Return the (x, y) coordinate for the center point of the cell that contains the specified text.  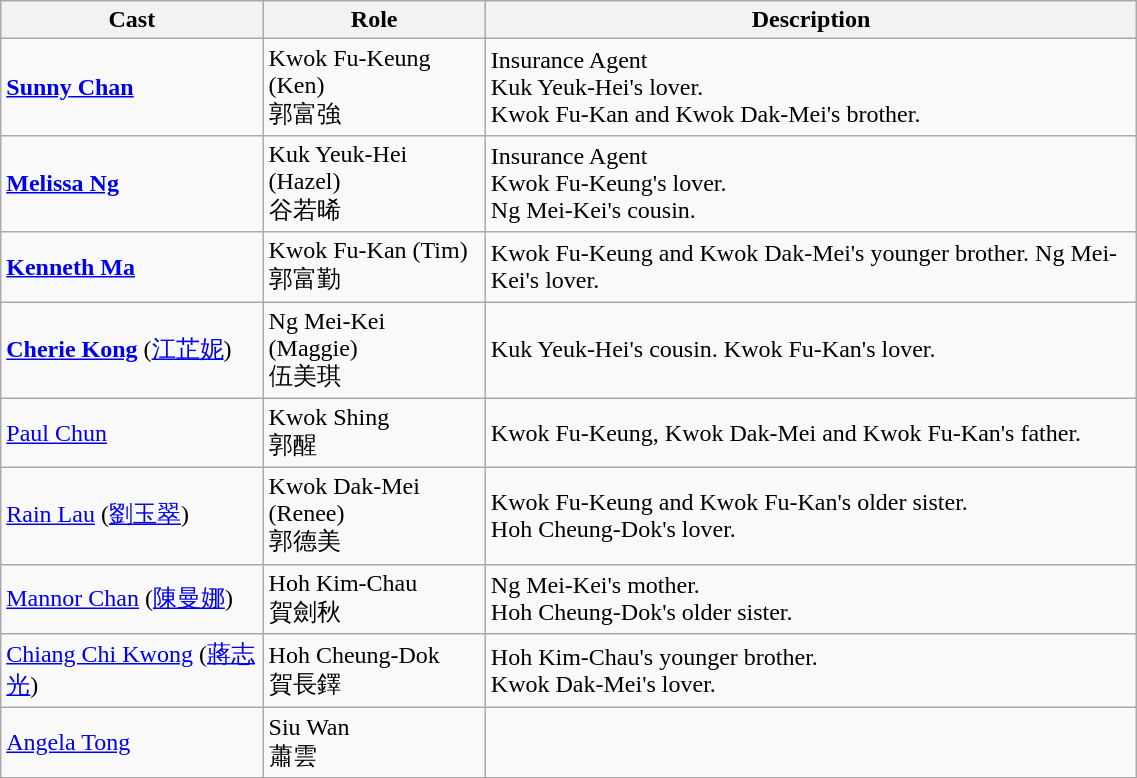
Insurance Agent Kwok Fu-Keung's lover. Ng Mei-Kei's cousin. (811, 184)
Insurance Agent Kuk Yeuk-Hei's lover. Kwok Fu-Kan and Kwok Dak-Mei's brother. (811, 88)
Kwok Fu-Keung and Kwok Fu-Kan's older sister. Hoh Cheung-Dok's lover. (811, 516)
Hoh Kim-Chau's younger brother. Kwok Dak-Mei's lover. (811, 671)
Kwok Fu-Keung, Kwok Dak-Mei and Kwok Fu-Kan's father. (811, 433)
Description (811, 20)
Cherie Kong (江芷妮) (132, 350)
Kuk Yeuk-Hei's cousin. Kwok Fu-Kan's lover. (811, 350)
Role (374, 20)
Paul Chun (132, 433)
Hoh Cheung-Dok 賀長鐸 (374, 671)
Cast (132, 20)
Kuk Yeuk-Hei (Hazel) 谷若晞 (374, 184)
Sunny Chan (132, 88)
Kwok Dak-Mei (Renee) 郭德美 (374, 516)
Kenneth Ma (132, 267)
Siu Wan 蕭雲 (374, 743)
Kwok Fu-Keung and Kwok Dak-Mei's younger brother. Ng Mei-Kei's lover. (811, 267)
Mannor Chan (陳曼娜) (132, 599)
Ng Mei-Kei (Maggie) 伍美琪 (374, 350)
Kwok Fu-Keung (Ken) 郭富強 (374, 88)
Kwok Shing 郭醒 (374, 433)
Rain Lau (劉玉翠) (132, 516)
Ng Mei-Kei's mother. Hoh Cheung-Dok's older sister. (811, 599)
Angela Tong (132, 743)
Kwok Fu-Kan (Tim) 郭富勤 (374, 267)
Melissa Ng (132, 184)
Chiang Chi Kwong (蔣志光) (132, 671)
Hoh Kim-Chau 賀劍秋 (374, 599)
